For the text-containing cell, return its midpoint in (X, Y) coordinate format. 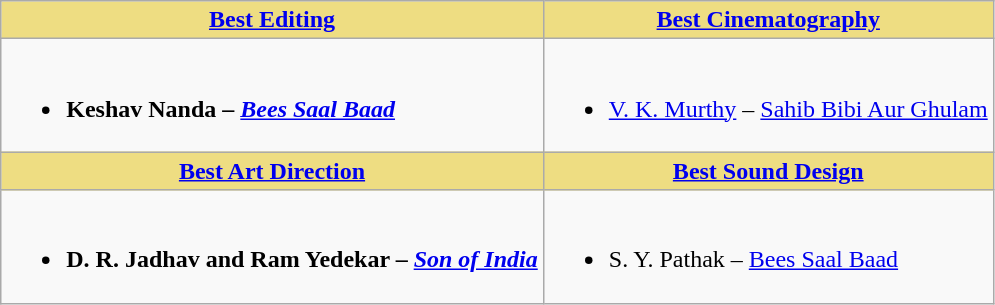
Best Sound Design (768, 171)
Keshav Nanda – Bees Saal Baad (272, 96)
V. K. Murthy – Sahib Bibi Aur Ghulam (768, 96)
Best Art Direction (272, 171)
S. Y. Pathak – Bees Saal Baad (768, 246)
Best Cinematography (768, 20)
D. R. Jadhav and Ram Yedekar – Son of India (272, 246)
Best Editing (272, 20)
